For the text-containing cell, return its midpoint in (x, y) coordinate format. 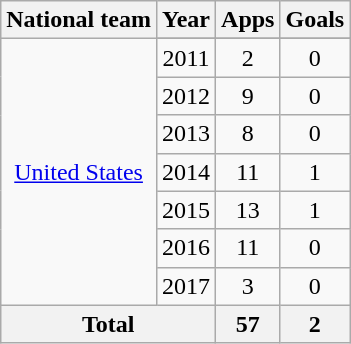
United States (79, 172)
2014 (186, 172)
2011 (186, 58)
2017 (186, 286)
2012 (186, 96)
Goals (315, 20)
57 (248, 324)
2016 (186, 248)
2013 (186, 134)
National team (79, 20)
Total (108, 324)
9 (248, 96)
13 (248, 210)
8 (248, 134)
2015 (186, 210)
Apps (248, 20)
3 (248, 286)
Year (186, 20)
